Search for the cell housing the specified text and yield its [x, y] center coordinate. 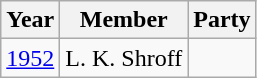
Year [30, 20]
L. K. Shroff [124, 58]
1952 [30, 58]
Member [124, 20]
Party [222, 20]
